Return the (X, Y) coordinate for the center point of the cell that contains the specified text.  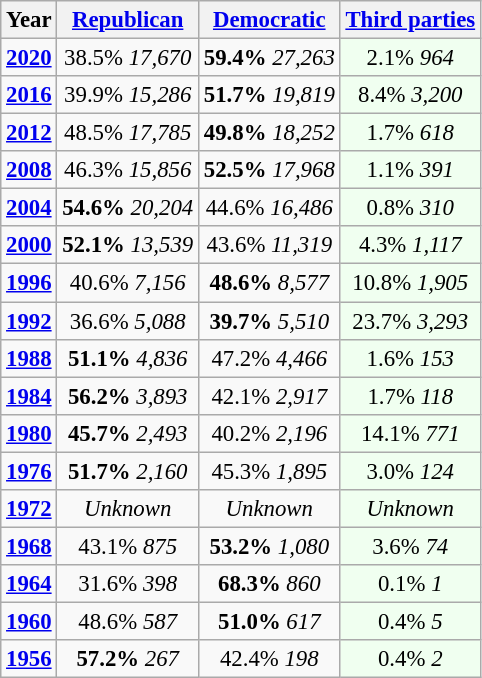
42.1% 2,917 (269, 396)
2012 (29, 133)
2020 (29, 58)
54.6% 20,204 (128, 208)
51.1% 4,836 (128, 358)
1984 (29, 396)
48.6% 8,577 (269, 283)
38.5% 17,670 (128, 58)
2016 (29, 95)
40.2% 2,196 (269, 433)
31.6% 398 (128, 584)
1980 (29, 433)
2004 (29, 208)
49.8% 18,252 (269, 133)
45.7% 2,493 (128, 433)
2000 (29, 245)
59.4% 27,263 (269, 58)
Democratic (269, 20)
1.1% 391 (410, 170)
43.1% 875 (128, 546)
10.8% 1,905 (410, 283)
51.0% 617 (269, 621)
56.2% 3,893 (128, 396)
47.2% 4,466 (269, 358)
14.1% 771 (410, 433)
8.4% 3,200 (410, 95)
4.3% 1,117 (410, 245)
3.0% 124 (410, 471)
36.6% 5,088 (128, 321)
Third parties (410, 20)
1964 (29, 584)
51.7% 19,819 (269, 95)
42.4% 198 (269, 659)
48.6% 587 (128, 621)
1.7% 118 (410, 396)
44.6% 16,486 (269, 208)
1968 (29, 546)
0.4% 5 (410, 621)
52.5% 17,968 (269, 170)
1996 (29, 283)
23.7% 3,293 (410, 321)
0.8% 310 (410, 208)
Republican (128, 20)
40.6% 7,156 (128, 283)
1972 (29, 509)
51.7% 2,160 (128, 471)
1988 (29, 358)
43.6% 11,319 (269, 245)
48.5% 17,785 (128, 133)
2008 (29, 170)
1.7% 618 (410, 133)
68.3% 860 (269, 584)
2.1% 964 (410, 58)
0.4% 2 (410, 659)
57.2% 267 (128, 659)
0.1% 1 (410, 584)
53.2% 1,080 (269, 546)
45.3% 1,895 (269, 471)
39.7% 5,510 (269, 321)
1.6% 153 (410, 358)
1976 (29, 471)
1960 (29, 621)
1956 (29, 659)
52.1% 13,539 (128, 245)
46.3% 15,856 (128, 170)
1992 (29, 321)
39.9% 15,286 (128, 95)
3.6% 74 (410, 546)
Year (29, 20)
